From the cell containing the given text, extract its center point as [X, Y] coordinate. 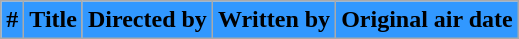
Written by [274, 20]
Original air date [428, 20]
# [12, 20]
Title [54, 20]
Directed by [147, 20]
